Return the (X, Y) coordinate for the center point of the cell that contains the specified text.  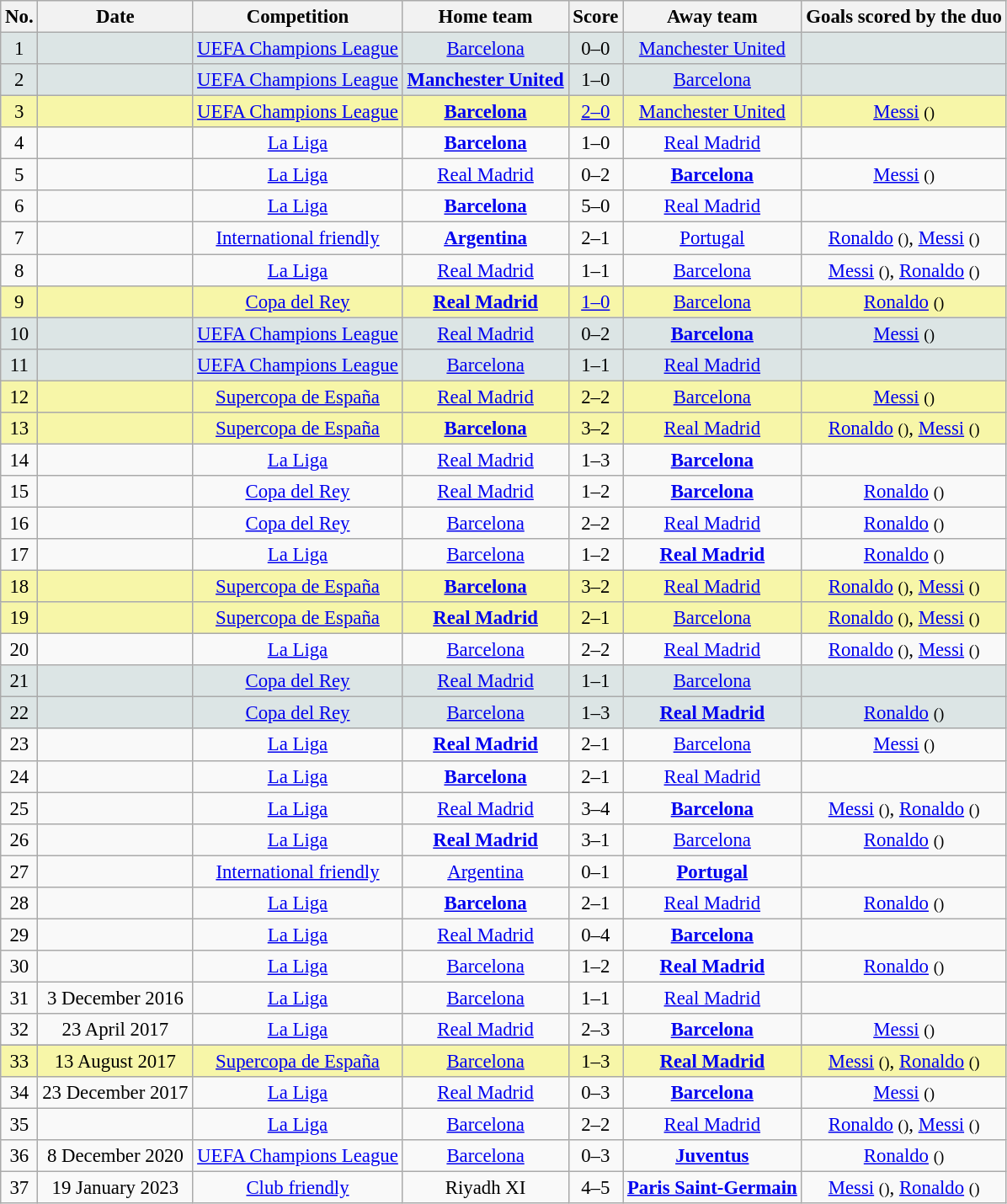
12 (19, 397)
19 (19, 618)
1 (19, 49)
9 (19, 301)
3–1 (596, 839)
36 (19, 1156)
Paris Saint-Germain (712, 1188)
14 (19, 460)
8 December 2020 (115, 1156)
6 (19, 206)
0–1 (596, 871)
3–4 (596, 808)
Riyadh XI (485, 1188)
19 January 2023 (115, 1188)
13 (19, 429)
8 (19, 270)
Goals scored by the duo (904, 17)
35 (19, 1125)
Away team (712, 17)
37 (19, 1188)
0–4 (596, 935)
Club friendly (298, 1188)
27 (19, 871)
2–3 (596, 1030)
23 December 2017 (115, 1093)
17 (19, 555)
3 December 2016 (115, 998)
22 (19, 713)
3 (19, 112)
Juventus (712, 1156)
23 April 2017 (115, 1030)
Score (596, 17)
0–0 (596, 49)
No. (19, 17)
24 (19, 776)
20 (19, 650)
10 (19, 333)
2 (19, 80)
28 (19, 903)
34 (19, 1093)
4–5 (596, 1188)
5–0 (596, 206)
23 (19, 745)
33 (19, 1062)
Home team (485, 17)
2–0 (596, 112)
4 (19, 143)
32 (19, 1030)
5 (19, 175)
26 (19, 839)
30 (19, 967)
Competition (298, 17)
16 (19, 523)
11 (19, 365)
7 (19, 238)
29 (19, 935)
13 August 2017 (115, 1062)
18 (19, 587)
25 (19, 808)
31 (19, 998)
15 (19, 492)
Date (115, 17)
21 (19, 681)
